Pinpoint the cell where the given text exists, returning its [X, Y] midpoint coordinate. 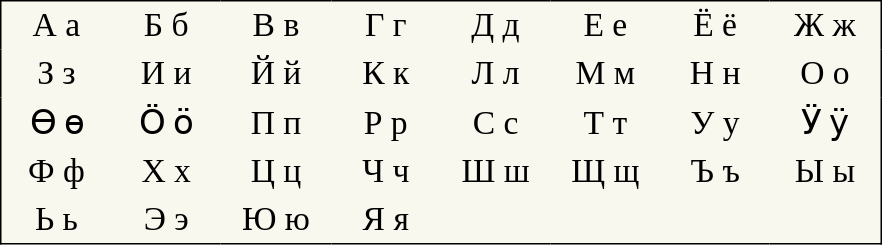
Щ щ [605, 171]
Э э [166, 220]
Ё ё [715, 26]
Ю ю [276, 220]
М м [605, 74]
Ӧ ӧ [166, 123]
Н н [715, 74]
Ф ф [56, 171]
Б б [166, 26]
З з [56, 74]
Я я [386, 220]
Ө ө [56, 123]
Р р [386, 123]
К к [386, 74]
Ъ ъ [715, 171]
А а [56, 26]
Ц ц [276, 171]
И и [166, 74]
Х х [166, 171]
П п [276, 123]
Г г [386, 26]
Ш ш [496, 171]
О о [826, 74]
Ь ь [56, 220]
Д д [496, 26]
С с [496, 123]
Ж ж [826, 26]
У у [715, 123]
Т т [605, 123]
Е е [605, 26]
Ч ч [386, 171]
Й й [276, 74]
В в [276, 26]
Ӱ ӱ [826, 123]
Ы ы [826, 171]
Л л [496, 74]
